Provide the (x, y) coordinate of the cell's center where the given text is located.  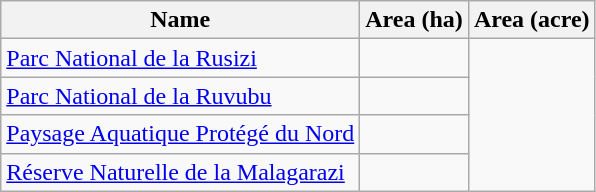
Parc National de la Ruvubu (180, 96)
Parc National de la Rusizi (180, 58)
Area (ha) (414, 20)
Réserve Naturelle de la Malagarazi (180, 172)
Paysage Aquatique Protégé du Nord (180, 134)
Name (180, 20)
Area (acre) (532, 20)
